Output the (x, y) coordinate of the center of the cell containing the given text.  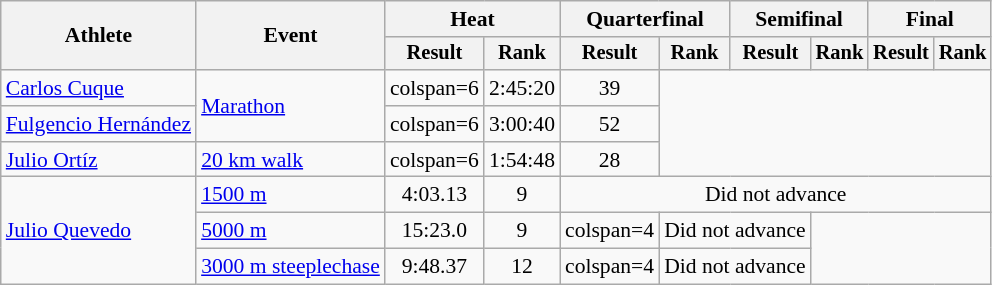
5000 m (290, 231)
Julio Ortíz (98, 160)
Marathon (290, 106)
9:48.37 (434, 267)
12 (522, 267)
15:23.0 (434, 231)
1:54:48 (522, 160)
3000 m steeplechase (290, 267)
Final (930, 19)
Julio Quevedo (98, 230)
28 (610, 160)
3:00:40 (522, 124)
Semifinal (799, 19)
Heat (472, 19)
4:03.13 (434, 195)
39 (610, 88)
Carlos Cuque (98, 88)
52 (610, 124)
Athlete (98, 36)
Fulgencio Hernández (98, 124)
2:45:20 (522, 88)
20 km walk (290, 160)
Event (290, 36)
1500 m (290, 195)
Quarterfinal (645, 19)
